Search for the cell housing the specified text and yield its [X, Y] center coordinate. 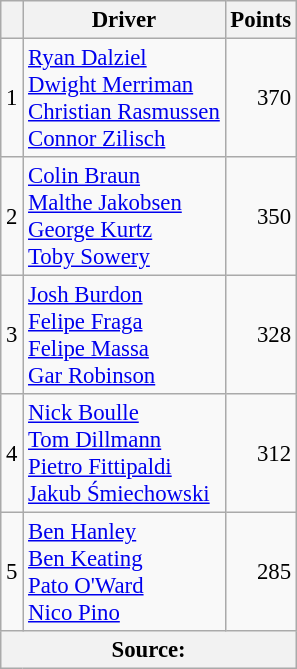
Colin Braun Malthe Jakobsen George Kurtz Toby Sowery [124, 216]
285 [260, 572]
370 [260, 98]
Driver [124, 20]
Nick Boulle Tom Dillmann Pietro Fittipaldi Jakub Śmiechowski [124, 454]
1 [12, 98]
Ryan Dalziel Dwight Merriman Christian Rasmussen Connor Zilisch [124, 98]
3 [12, 336]
350 [260, 216]
Josh Burdon Felipe Fraga Felipe Massa Gar Robinson [124, 336]
Ben Hanley Ben Keating Pato O'Ward Nico Pino [124, 572]
4 [12, 454]
5 [12, 572]
328 [260, 336]
2 [12, 216]
312 [260, 454]
Points [260, 20]
